Return the (x, y) coordinate for the center point of the cell that contains the specified text.  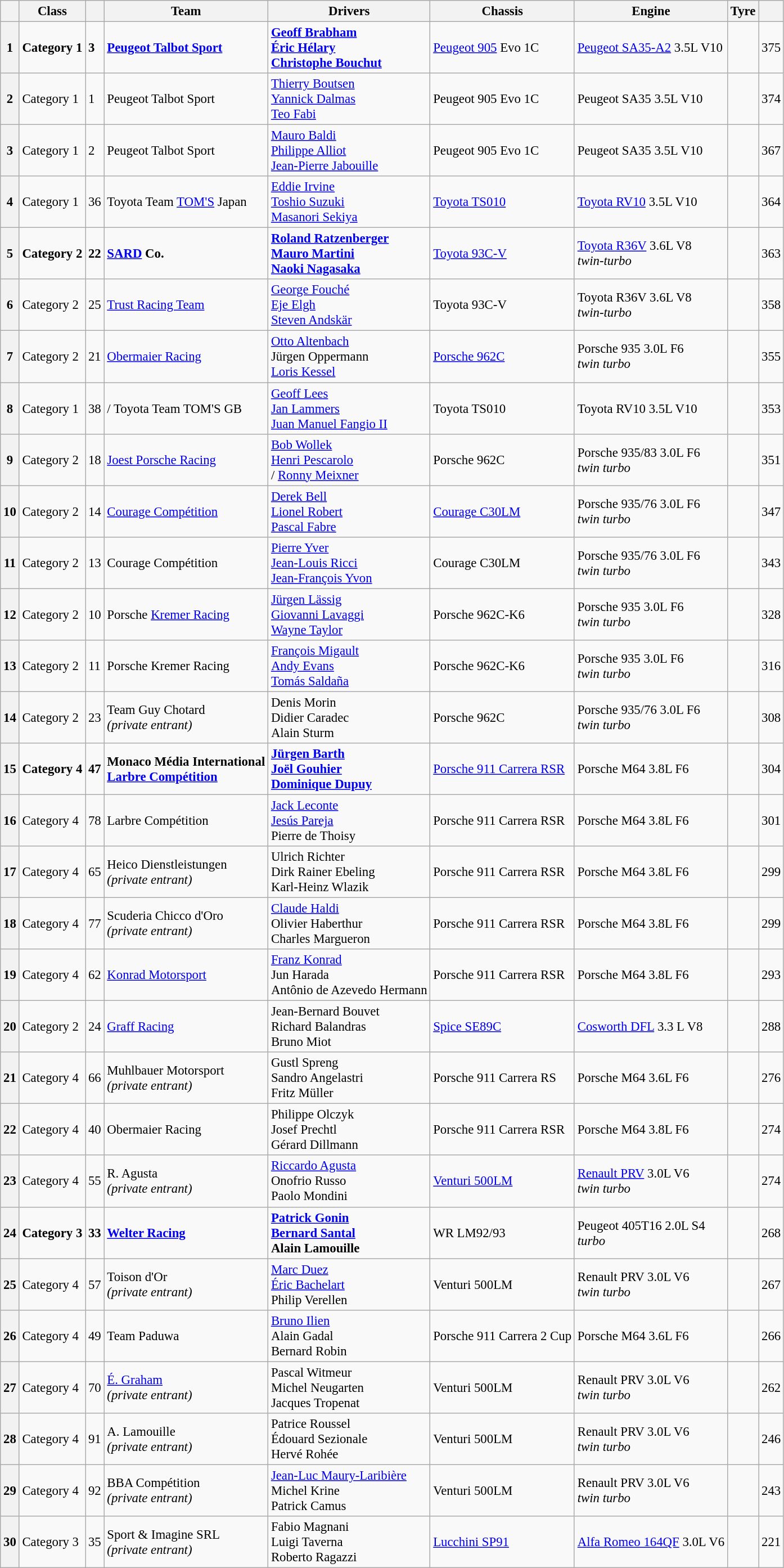
Alfa Romeo 164QF 3.0L V6 (651, 1542)
Team Paduwa (186, 1336)
355 (772, 357)
Derek Bell Lionel Robert Pascal Fabre (349, 511)
Philippe Olczyk Josef Prechtl Gérard Dillmann (349, 1130)
Spice SE89C (502, 1027)
38 (94, 408)
347 (772, 511)
Denis Morin Didier Caradec Alain Sturm (349, 717)
28 (10, 1439)
Graff Racing (186, 1027)
Peugeot 405T16 2.0L S4turbo (651, 1233)
91 (94, 1439)
343 (772, 563)
77 (94, 924)
Porsche 935/83 3.0L F6twin turbo (651, 460)
78 (94, 820)
Fabio Magnani Luigi Taverna Roberto Ragazzi (349, 1542)
266 (772, 1336)
353 (772, 408)
BBA Compétition(private entrant) (186, 1490)
Claude Haldi Olivier Haberthur Charles Margueron (349, 924)
276 (772, 1078)
Joest Porsche Racing (186, 460)
367 (772, 151)
Team (186, 11)
Scuderia Chicco d'Oro(private entrant) (186, 924)
47 (94, 769)
6 (10, 305)
19 (10, 975)
Roland Ratzenberger Mauro Martini Naoki Nagasaka (349, 254)
Chassis (502, 11)
221 (772, 1542)
A. Lamouille(private entrant) (186, 1439)
Patrice Roussel Édouard Sezionale Hervé Rohée (349, 1439)
35 (94, 1542)
Thierry Boutsen Yannick Dalmas Teo Fabi (349, 99)
30 (10, 1542)
316 (772, 666)
Monaco Média International Larbre Compétition (186, 769)
65 (94, 872)
Eddie Irvine Toshio Suzuki Masanori Sekiya (349, 202)
26 (10, 1336)
Toison d'Or(private entrant) (186, 1284)
308 (772, 717)
363 (772, 254)
Drivers (349, 11)
Patrick Gonin Bernard Santal Alain Lamouille (349, 1233)
267 (772, 1284)
Pierre Yver Jean-Louis Ricci Jean-François Yvon (349, 563)
Engine (651, 11)
Trust Racing Team (186, 305)
WR LM92/93 (502, 1233)
55 (94, 1181)
Marc Duez Éric Bachelart Philip Verellen (349, 1284)
268 (772, 1233)
20 (10, 1027)
5 (10, 254)
293 (772, 975)
246 (772, 1439)
374 (772, 99)
Jürgen Barth Joël Gouhier Dominique Dupuy (349, 769)
288 (772, 1027)
62 (94, 975)
351 (772, 460)
Peugeot SA35-A2 3.5L V10 (651, 48)
Geoff Brabham Éric Hélary Christophe Bouchut (349, 48)
304 (772, 769)
Mauro Baldi Philippe Alliot Jean-Pierre Jabouille (349, 151)
É. Graham(private entrant) (186, 1387)
George Fouché Eje Elgh Steven Andskär (349, 305)
92 (94, 1490)
29 (10, 1490)
17 (10, 872)
Bob Wollek Henri Pescarolo/ Ronny Meixner (349, 460)
375 (772, 48)
364 (772, 202)
Toyota Team TOM'S Japan (186, 202)
Riccardo Agusta Onofrio Russo Paolo Mondini (349, 1181)
Geoff Lees Jan Lammers Juan Manuel Fangio II (349, 408)
Jean-Luc Maury-Laribière Michel Krine Patrick Camus (349, 1490)
358 (772, 305)
Jean-Bernard Bouvet Richard Balandras Bruno Miot (349, 1027)
7 (10, 357)
Porsche 911 Carrera 2 Cup (502, 1336)
Team Guy Chotard(private entrant) (186, 717)
Welter Racing (186, 1233)
Tyre (742, 11)
Konrad Motorsport (186, 975)
36 (94, 202)
4 (10, 202)
Heico Dienstleistungen(private entrant) (186, 872)
15 (10, 769)
301 (772, 820)
66 (94, 1078)
Lucchini SP91 (502, 1542)
Ulrich Richter Dirk Rainer Ebeling Karl-Heinz Wlazik (349, 872)
27 (10, 1387)
Jack Leconte Jesús Pareja Pierre de Thoisy (349, 820)
328 (772, 614)
Class (52, 11)
16 (10, 820)
Sport & Imagine SRL(private entrant) (186, 1542)
70 (94, 1387)
57 (94, 1284)
SARD Co. (186, 254)
Gustl Spreng Sandro Angelastri Fritz Müller (349, 1078)
Cosworth DFL 3.3 L V8 (651, 1027)
40 (94, 1130)
12 (10, 614)
49 (94, 1336)
33 (94, 1233)
Otto Altenbach Jürgen Oppermann Loris Kessel (349, 357)
Bruno Ilien Alain Gadal Bernard Robin (349, 1336)
/ Toyota Team TOM'S GB (186, 408)
Porsche 911 Carrera RS (502, 1078)
Muhlbauer Motorsport(private entrant) (186, 1078)
R. Agusta(private entrant) (186, 1181)
Jürgen Lässig Giovanni Lavaggi Wayne Taylor (349, 614)
8 (10, 408)
262 (772, 1387)
9 (10, 460)
François Migault Andy Evans Tomás Saldaña (349, 666)
Pascal Witmeur Michel Neugarten Jacques Tropenat (349, 1387)
Larbre Compétition (186, 820)
Franz Konrad Jun Harada Antônio de Azevedo Hermann (349, 975)
243 (772, 1490)
